Return the (x, y) coordinate for the center point of the cell that contains the specified text.  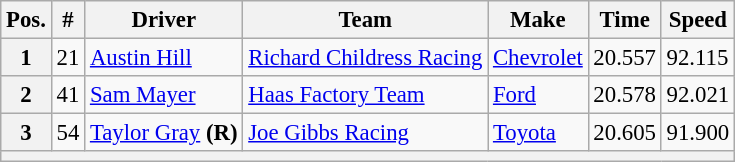
92.021 (698, 95)
20.578 (624, 95)
20.557 (624, 58)
Toyota (538, 133)
92.115 (698, 58)
54 (68, 133)
Joe Gibbs Racing (366, 133)
# (68, 20)
41 (68, 95)
Richard Childress Racing (366, 58)
3 (26, 133)
Driver (164, 20)
Chevrolet (538, 58)
91.900 (698, 133)
Team (366, 20)
Pos. (26, 20)
1 (26, 58)
Austin Hill (164, 58)
Taylor Gray (R) (164, 133)
Sam Mayer (164, 95)
20.605 (624, 133)
Haas Factory Team (366, 95)
Make (538, 20)
Speed (698, 20)
21 (68, 58)
Ford (538, 95)
2 (26, 95)
Time (624, 20)
